Pinpoint the cell where the given text exists, returning its [X, Y] midpoint coordinate. 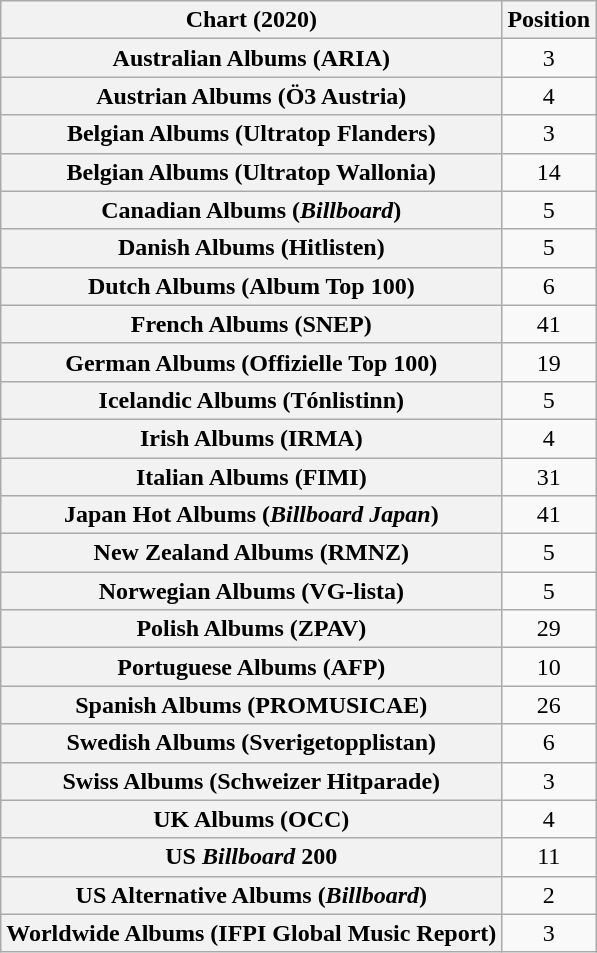
2 [549, 895]
Belgian Albums (Ultratop Flanders) [252, 134]
Polish Albums (ZPAV) [252, 629]
29 [549, 629]
French Albums (SNEP) [252, 324]
Norwegian Albums (VG-lista) [252, 591]
Austrian Albums (Ö3 Austria) [252, 96]
Canadian Albums (Billboard) [252, 210]
Irish Albums (IRMA) [252, 438]
31 [549, 477]
10 [549, 667]
26 [549, 705]
11 [549, 857]
US Alternative Albums (Billboard) [252, 895]
Icelandic Albums (Tónlistinn) [252, 400]
Australian Albums (ARIA) [252, 58]
Japan Hot Albums (Billboard Japan) [252, 515]
Swedish Albums (Sverigetopplistan) [252, 743]
German Albums (Offizielle Top 100) [252, 362]
UK Albums (OCC) [252, 819]
Swiss Albums (Schweizer Hitparade) [252, 781]
Belgian Albums (Ultratop Wallonia) [252, 172]
19 [549, 362]
Chart (2020) [252, 20]
Danish Albums (Hitlisten) [252, 248]
Italian Albums (FIMI) [252, 477]
Spanish Albums (PROMUSICAE) [252, 705]
New Zealand Albums (RMNZ) [252, 553]
Position [549, 20]
Worldwide Albums (IFPI Global Music Report) [252, 933]
US Billboard 200 [252, 857]
Dutch Albums (Album Top 100) [252, 286]
14 [549, 172]
Portuguese Albums (AFP) [252, 667]
